From the cell containing the given text, extract its center point as (X, Y) coordinate. 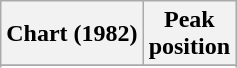
Peakposition (189, 34)
Chart (1982) (72, 34)
